Output the [X, Y] coordinate of the center of the cell containing the given text.  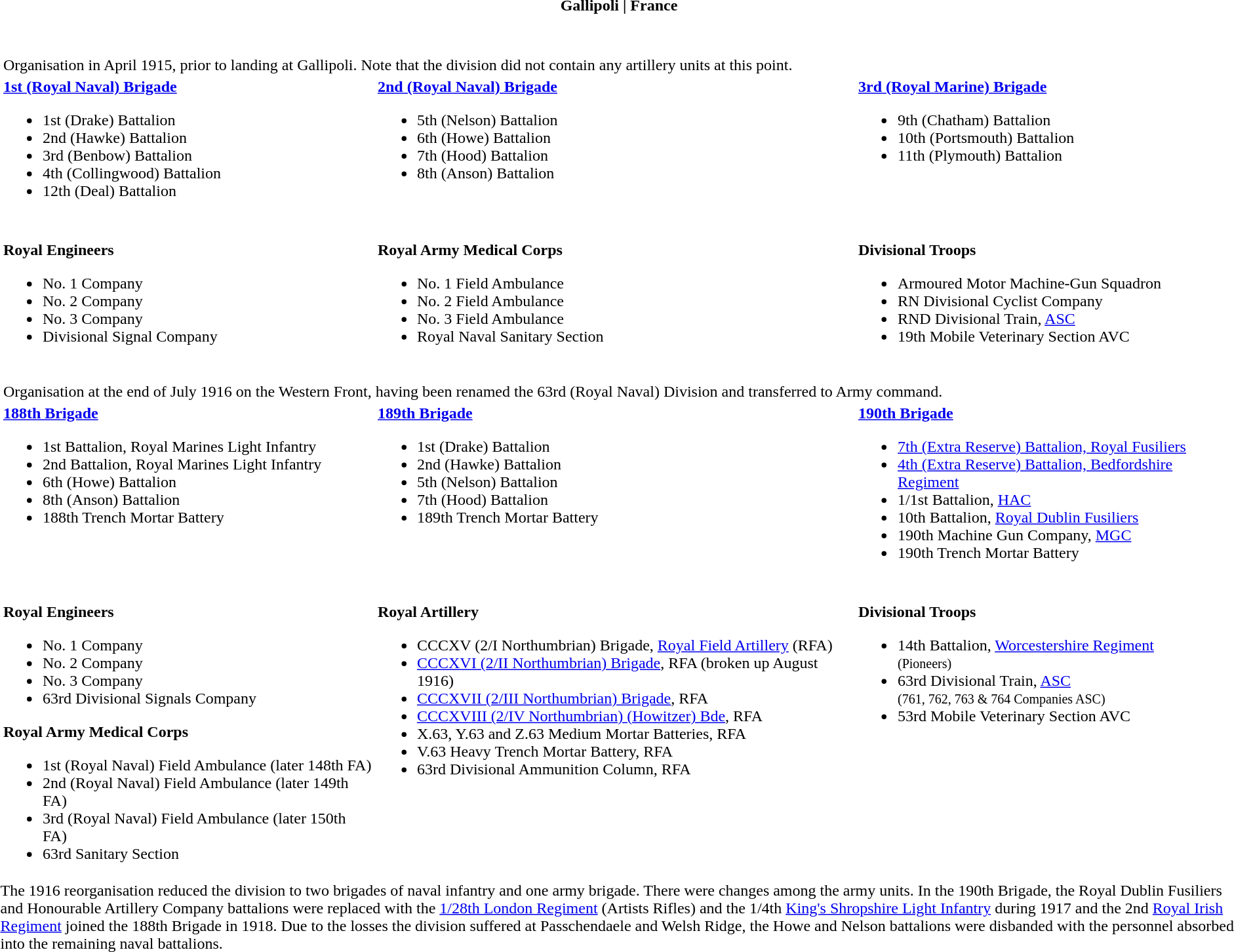
Royal Army Medical CorpsNo. 1 Field AmbulanceNo. 2 Field AmbulanceNo. 3 Field AmbulanceRoyal Naval Sanitary Section [616, 301]
189th Brigade1st (Drake) Battalion2nd (Hawke) Battalion5th (Nelson) Battalion7th (Hood) Battalion189th Trench Mortar Battery [616, 492]
1st (Royal Naval) Brigade1st (Drake) Battalion2nd (Hawke) Battalion3rd (Benbow) Battalion4th (Collingwood) Battalion12th (Deal) Battalion [189, 147]
2nd (Royal Naval) Brigade5th (Nelson) Battalion6th (Howe) Battalion7th (Hood) Battalion8th (Anson) Battalion [616, 147]
Royal EngineersNo. 1 CompanyNo. 2 CompanyNo. 3 CompanyDivisional Signal Company [189, 301]
